Capture the cell that displays the provided text and extract its (x, y) central coordinate. 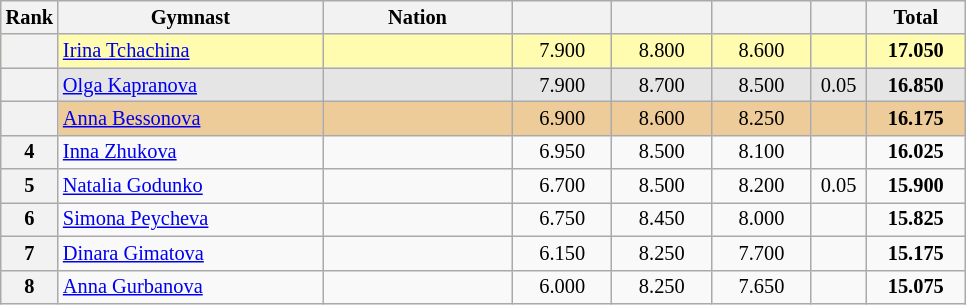
Rank (30, 17)
6.900 (562, 118)
Anna Gurbanova (190, 287)
15.825 (916, 219)
Olga Kapranova (190, 85)
15.075 (916, 287)
8.450 (662, 219)
8.100 (762, 152)
15.900 (916, 186)
7 (30, 253)
Dinara Gimatova (190, 253)
8 (30, 287)
16.025 (916, 152)
16.175 (916, 118)
5 (30, 186)
Nation (418, 17)
Total (916, 17)
6 (30, 219)
6.700 (562, 186)
8.800 (662, 51)
6.750 (562, 219)
8.700 (662, 85)
7.650 (762, 287)
8.000 (762, 219)
Simona Peycheva (190, 219)
6.950 (562, 152)
6.150 (562, 253)
Gymnast (190, 17)
8.200 (762, 186)
Natalia Godunko (190, 186)
15.175 (916, 253)
Irina Tchachina (190, 51)
4 (30, 152)
Anna Bessonova (190, 118)
6.000 (562, 287)
7.700 (762, 253)
17.050 (916, 51)
16.850 (916, 85)
Inna Zhukova (190, 152)
